Return [x, y] of the center of cell containing provided text 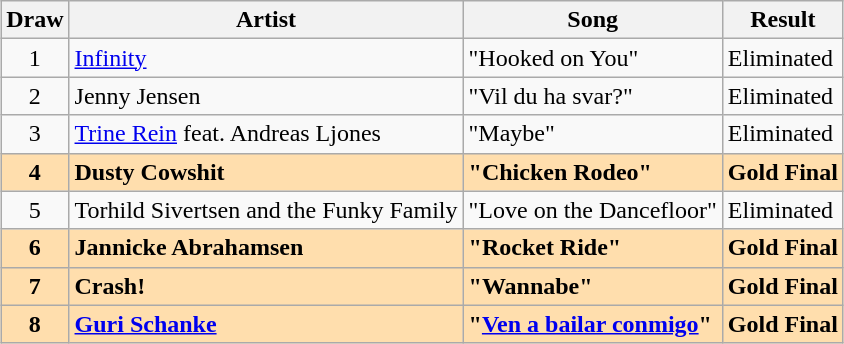
"Ven a bailar conmigo" [592, 324]
Dusty Cowshit [266, 172]
"Wannabe" [592, 286]
Artist [266, 20]
"Rocket Ride" [592, 248]
"Chicken Rodeo" [592, 172]
Song [592, 20]
Trine Rein feat. Andreas Ljones [266, 134]
"Love on the Dancefloor" [592, 210]
Torhild Sivertsen and the Funky Family [266, 210]
Result [782, 20]
"Maybe" [592, 134]
Draw [35, 20]
2 [35, 96]
"Hooked on You" [592, 58]
7 [35, 286]
Crash! [266, 286]
Jenny Jensen [266, 96]
3 [35, 134]
Guri Schanke [266, 324]
"Vil du ha svar?" [592, 96]
Jannicke Abrahamsen [266, 248]
5 [35, 210]
1 [35, 58]
8 [35, 324]
6 [35, 248]
4 [35, 172]
Infinity [266, 58]
